Search for the cell housing the specified text and yield its [X, Y] center coordinate. 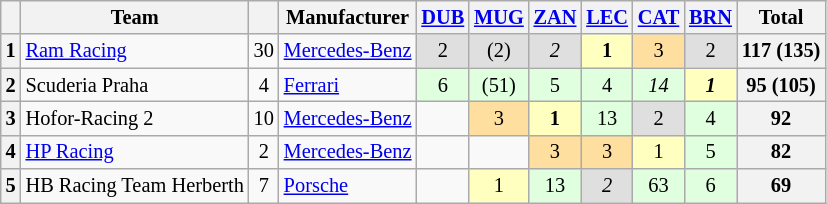
Manufacturer [348, 17]
92 [781, 118]
7 [264, 186]
69 [781, 186]
63 [658, 186]
(51) [499, 85]
Porsche [348, 186]
ZAN [556, 17]
Total [781, 17]
Ram Racing [135, 51]
HP Racing [135, 152]
HB Racing Team Herberth [135, 186]
MUG [499, 17]
(2) [499, 51]
Scuderia Praha [135, 85]
117 (135) [781, 51]
LEC [607, 17]
Team [135, 17]
14 [658, 85]
CAT [658, 17]
95 (105) [781, 85]
30 [264, 51]
Hofor-Racing 2 [135, 118]
Ferrari [348, 85]
DUB [442, 17]
10 [264, 118]
BRN [710, 17]
82 [781, 152]
